From the cell containing the given text, extract its center point as (x, y) coordinate. 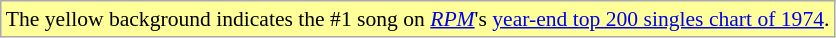
The yellow background indicates the #1 song on RPM's year-end top 200 singles chart of 1974. (418, 19)
